Identify which cell holds the provided text, then report its [x, y] central coordinate. 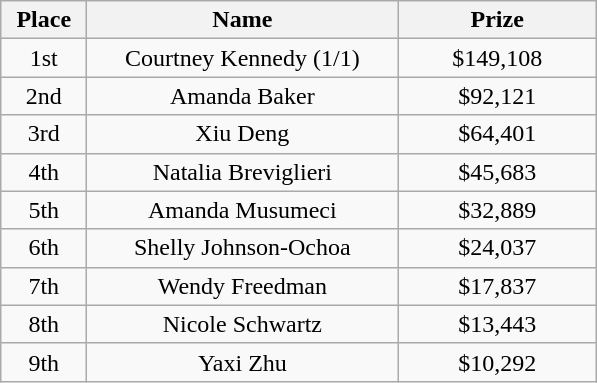
9th [44, 362]
$24,037 [498, 248]
$64,401 [498, 134]
1st [44, 58]
Yaxi Zhu [242, 362]
Wendy Freedman [242, 286]
$10,292 [498, 362]
Nicole Schwartz [242, 324]
5th [44, 210]
Place [44, 20]
6th [44, 248]
$17,837 [498, 286]
4th [44, 172]
Name [242, 20]
$45,683 [498, 172]
$92,121 [498, 96]
2nd [44, 96]
Xiu Deng [242, 134]
8th [44, 324]
3rd [44, 134]
Courtney Kennedy (1/1) [242, 58]
$13,443 [498, 324]
Prize [498, 20]
$149,108 [498, 58]
Amanda Baker [242, 96]
$32,889 [498, 210]
Amanda Musumeci [242, 210]
Shelly Johnson-Ochoa [242, 248]
7th [44, 286]
Natalia Breviglieri [242, 172]
